Capture the cell that displays the provided text and extract its (x, y) central coordinate. 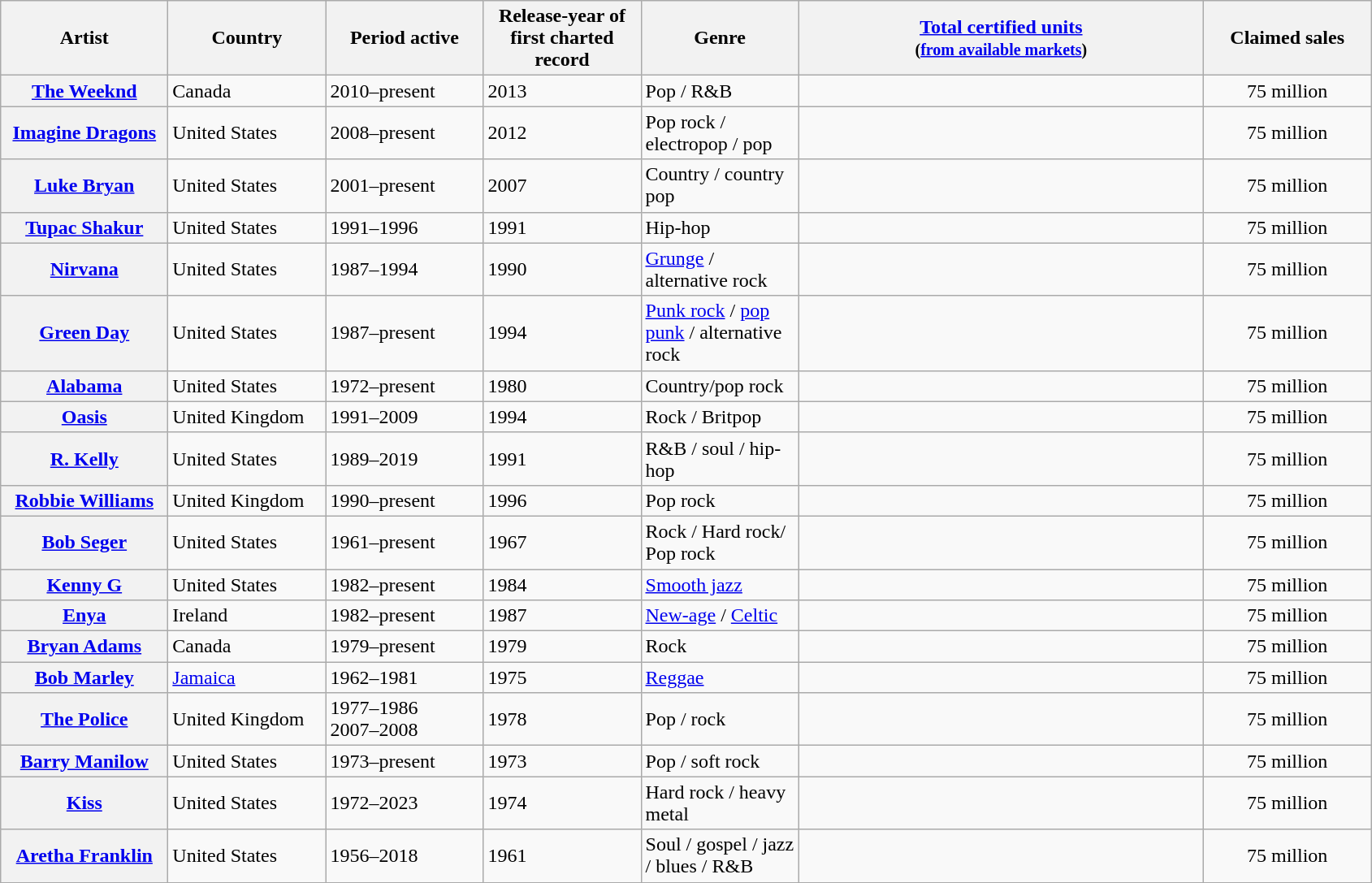
Country (247, 38)
Enya (84, 616)
Barry Manilow (84, 761)
Hip-hop (720, 227)
1972–2023 (405, 803)
1987–1994 (405, 270)
1977–19862007–2008 (405, 720)
Artist (84, 38)
Hard rock / heavy metal (720, 803)
New-age / Celtic (720, 616)
Soul / gospel / jazz / blues / R&B (720, 856)
Pop / rock (720, 720)
R&B / soul / hip-hop (720, 458)
Claimed sales (1288, 38)
Luke Bryan (84, 185)
Total certified units(from available markets) (1001, 38)
1956–2018 (405, 856)
Country/pop rock (720, 386)
R. Kelly (84, 458)
1987 (562, 616)
The Police (84, 720)
Imagine Dragons (84, 133)
Green Day (84, 333)
Bryan Adams (84, 647)
2013 (562, 91)
2007 (562, 185)
1973–present (405, 761)
Country / country pop (720, 185)
Bob Seger (84, 543)
Grunge / alternative rock (720, 270)
Aretha Franklin (84, 856)
Pop / soft rock (720, 761)
Period active (405, 38)
Tupac Shakur (84, 227)
1990 (562, 270)
Alabama (84, 386)
Reggae (720, 677)
1974 (562, 803)
Pop / R&B (720, 91)
2008–present (405, 133)
2010–present (405, 91)
Bob Marley (84, 677)
1980 (562, 386)
Pop rock (720, 500)
1991–1996 (405, 227)
1973 (562, 761)
1984 (562, 584)
Kiss (84, 803)
Kenny G (84, 584)
Release-year of first charted record (562, 38)
1978 (562, 720)
1989–2019 (405, 458)
1967 (562, 543)
Nirvana (84, 270)
1979 (562, 647)
Pop rock / electropop / pop (720, 133)
Genre (720, 38)
Punk rock / pop punk / alternative rock (720, 333)
Ireland (247, 616)
1972–present (405, 386)
Robbie Williams (84, 500)
1991–2009 (405, 417)
Oasis (84, 417)
2012 (562, 133)
Rock / Britpop (720, 417)
1961 (562, 856)
Jamaica (247, 677)
Rock / Hard rock/ Pop rock (720, 543)
1990–present (405, 500)
1987–present (405, 333)
Smooth jazz (720, 584)
1961–present (405, 543)
Rock (720, 647)
1979–present (405, 647)
1962–1981 (405, 677)
1996 (562, 500)
2001–present (405, 185)
The Weeknd (84, 91)
1975 (562, 677)
